Pinpoint the cell where the given text exists, returning its [X, Y] midpoint coordinate. 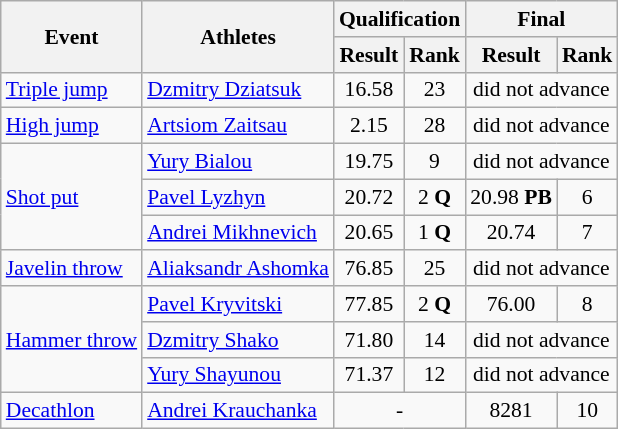
Decathlon [72, 411]
Andrei Krauchanka [238, 411]
Javelin throw [72, 269]
Athletes [238, 36]
8281 [511, 411]
71.80 [369, 340]
High jump [72, 126]
Artsiom Zaitsau [238, 126]
20.72 [369, 197]
71.37 [369, 375]
Dzmitry Dziatsuk [238, 90]
25 [434, 269]
- [400, 411]
Event [72, 36]
12 [434, 375]
20.74 [511, 233]
23 [434, 90]
14 [434, 340]
Triple jump [72, 90]
20.98 PB [511, 197]
28 [434, 126]
10 [588, 411]
8 [588, 304]
1 Q [434, 233]
Final [541, 19]
76.85 [369, 269]
6 [588, 197]
77.85 [369, 304]
Yury Shayunou [238, 375]
19.75 [369, 162]
Andrei Mikhnevich [238, 233]
Pavel Lyzhyn [238, 197]
9 [434, 162]
Dzmitry Shako [238, 340]
76.00 [511, 304]
Yury Bialou [238, 162]
Hammer throw [72, 340]
2.15 [369, 126]
Qualification [400, 19]
7 [588, 233]
Aliaksandr Ashomka [238, 269]
Pavel Kryvitski [238, 304]
20.65 [369, 233]
16.58 [369, 90]
Shot put [72, 198]
